From the cell containing the given text, extract its center point as [x, y] coordinate. 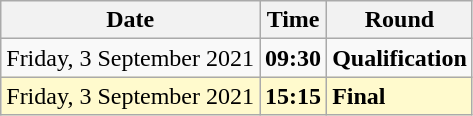
Time [294, 20]
15:15 [294, 96]
Qualification [400, 58]
09:30 [294, 58]
Date [130, 20]
Round [400, 20]
Final [400, 96]
